Search for the cell housing the specified text and yield its [x, y] center coordinate. 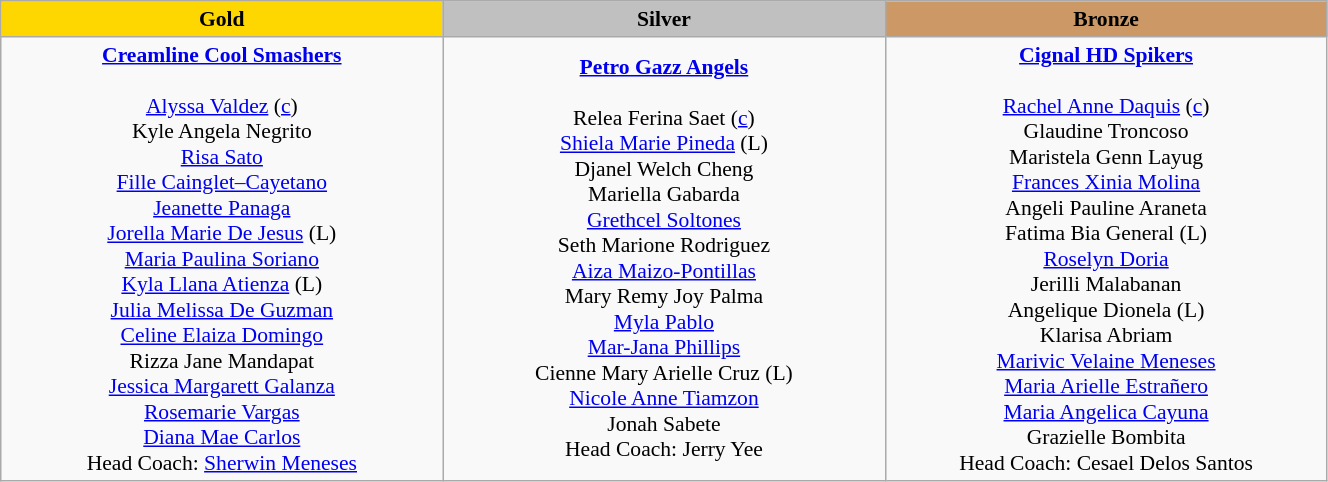
Gold [222, 19]
Bronze [1106, 19]
Silver [664, 19]
